Scan for the cell matching the given text and deliver its [X, Y] coordinate at center. 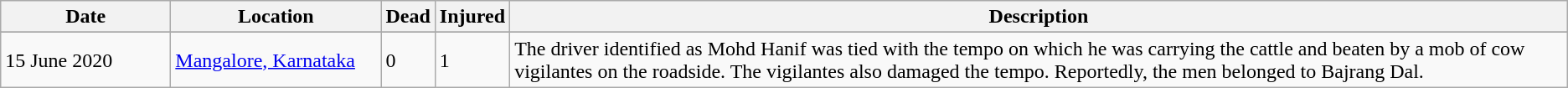
15 June 2020 [85, 60]
Location [276, 17]
Injured [472, 17]
Description [1039, 17]
Dead [408, 17]
Mangalore, Karnataka [276, 60]
Date [85, 17]
0 [408, 60]
1 [472, 60]
